Return the [x, y] coordinate for the center point of the cell that contains the specified text.  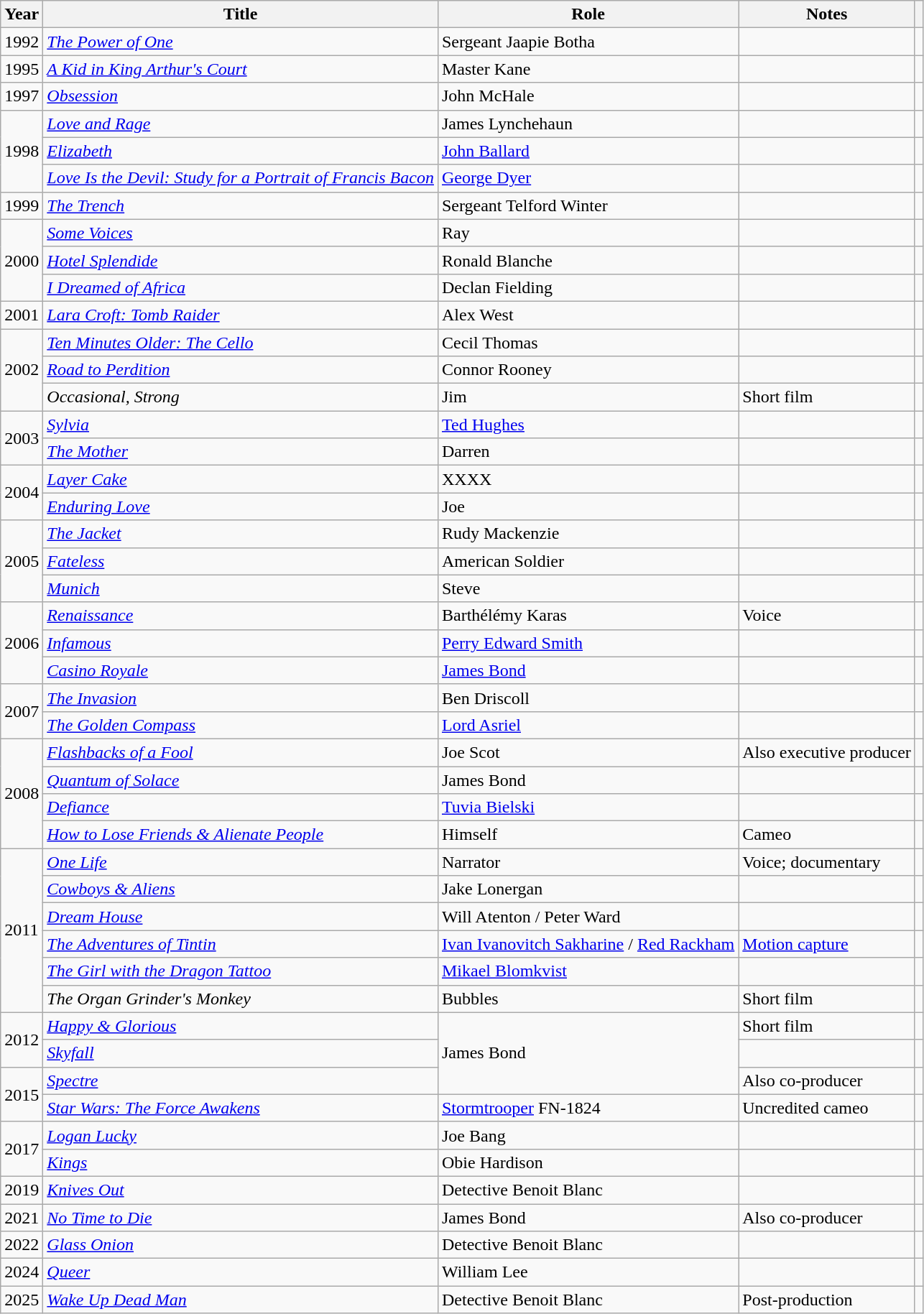
American Soldier [588, 561]
The Adventures of Tintin [241, 944]
Some Voices [241, 233]
Joe Scot [588, 752]
Obie Hardison [588, 1162]
1995 [22, 69]
The Organ Grinder's Monkey [241, 999]
Fateless [241, 561]
John McHale [588, 96]
Ten Minutes Older: The Cello [241, 343]
Master Kane [588, 69]
2025 [22, 1300]
Barthélémy Karas [588, 616]
2024 [22, 1272]
A Kid in King Arthur's Court [241, 69]
2000 [22, 260]
1999 [22, 205]
One Life [241, 862]
No Time to Die [241, 1218]
2004 [22, 493]
2007 [22, 711]
Joe [588, 506]
2021 [22, 1218]
Layer Cake [241, 479]
Happy & Glorious [241, 1026]
Skyfall [241, 1053]
Jake Lonergan [588, 889]
Wake Up Dead Man [241, 1300]
Love Is the Devil: Study for a Portrait of Francis Bacon [241, 178]
Himself [588, 835]
Ronald Blanche [588, 260]
Quantum of Solace [241, 779]
Kings [241, 1162]
Love and Rage [241, 124]
Notes [827, 14]
Cameo [827, 835]
Ben Driscoll [588, 698]
Post-production [827, 1300]
Title [241, 14]
Casino Royale [241, 670]
Ted Hughes [588, 425]
2011 [22, 930]
Ivan Ivanovitch Sakharine / Red Rackham [588, 944]
2017 [22, 1149]
Sylvia [241, 425]
Darren [588, 452]
2022 [22, 1245]
Rudy Mackenzie [588, 534]
Lara Croft: Tomb Raider [241, 315]
Spectre [241, 1081]
Queer [241, 1272]
Dream House [241, 917]
Voice; documentary [827, 862]
Bubbles [588, 999]
Star Wars: The Force Awakens [241, 1108]
Occasional, Strong [241, 397]
Joe Bang [588, 1135]
George Dyer [588, 178]
Cowboys & Aliens [241, 889]
1997 [22, 96]
Role [588, 14]
Perry Edward Smith [588, 643]
2006 [22, 643]
Infamous [241, 643]
1992 [22, 42]
Defiance [241, 808]
The Mother [241, 452]
Stormtrooper FN-1824 [588, 1108]
Mikael Blomkvist [588, 971]
Ray [588, 233]
Sergeant Jaapie Botha [588, 42]
Renaissance [241, 616]
Cecil Thomas [588, 343]
Flashbacks of a Fool [241, 752]
Year [22, 14]
The Jacket [241, 534]
Hotel Splendide [241, 260]
I Dreamed of Africa [241, 287]
Voice [827, 616]
The Power of One [241, 42]
2002 [22, 370]
John Ballard [588, 151]
James Lynchehaun [588, 124]
Narrator [588, 862]
Alex West [588, 315]
2005 [22, 561]
2008 [22, 793]
Glass Onion [241, 1245]
Jim [588, 397]
Elizabeth [241, 151]
Obsession [241, 96]
Steve [588, 588]
How to Lose Friends & Alienate People [241, 835]
Sergeant Telford Winter [588, 205]
Lord Asriel [588, 725]
Tuvia Bielski [588, 808]
The Golden Compass [241, 725]
Declan Fielding [588, 287]
The Invasion [241, 698]
2003 [22, 438]
Road to Perdition [241, 370]
Will Atenton / Peter Ward [588, 917]
XXXX [588, 479]
Enduring Love [241, 506]
William Lee [588, 1272]
Knives Out [241, 1190]
2012 [22, 1040]
2015 [22, 1094]
1998 [22, 151]
Munich [241, 588]
Motion capture [827, 944]
Connor Rooney [588, 370]
The Trench [241, 205]
2019 [22, 1190]
Logan Lucky [241, 1135]
Uncredited cameo [827, 1108]
The Girl with the Dragon Tattoo [241, 971]
Also executive producer [827, 752]
2001 [22, 315]
